Scan for the cell matching the given text and deliver its (X, Y) coordinate at center. 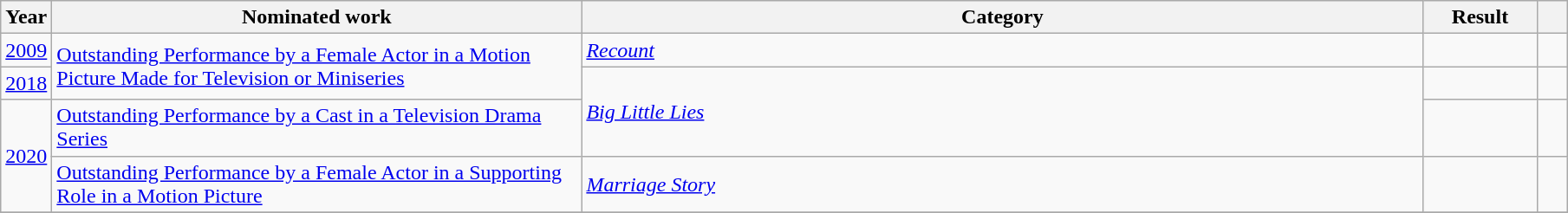
Outstanding Performance by a Cast in a Television Drama Series (317, 128)
Nominated work (317, 17)
Category (1002, 17)
2009 (26, 50)
Outstanding Performance by a Female Actor in a Motion Picture Made for Television or Miniseries (317, 67)
2018 (26, 83)
Year (26, 17)
Outstanding Performance by a Female Actor in a Supporting Role in a Motion Picture (317, 184)
Marriage Story (1002, 184)
Recount (1002, 50)
2020 (26, 156)
Result (1480, 17)
Big Little Lies (1002, 111)
